Scan for the cell matching the given text and deliver its (x, y) coordinate at center. 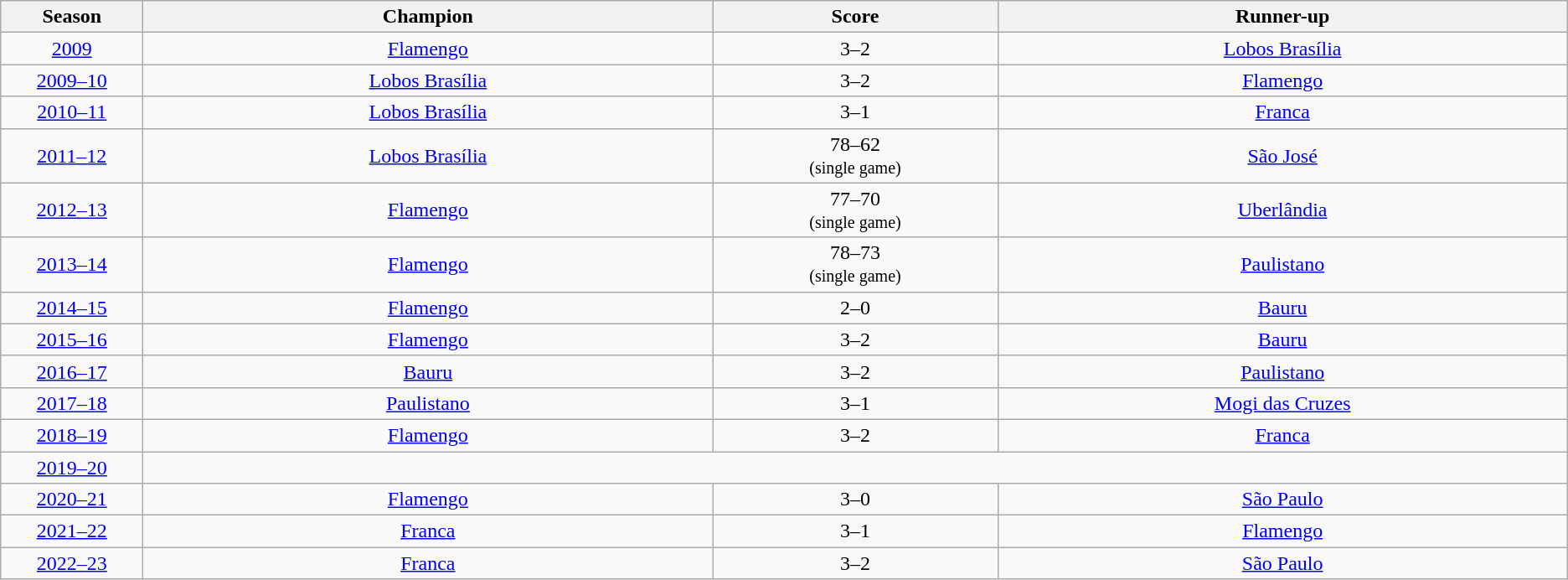
Champion (428, 17)
2011–12 (72, 156)
Season (72, 17)
78–62(single game) (855, 156)
2009 (72, 49)
Mogi das Cruzes (1282, 403)
2021–22 (72, 531)
2017–18 (72, 403)
2015–16 (72, 339)
2016–17 (72, 371)
3–0 (855, 500)
Uberlândia (1282, 210)
Score (855, 17)
Runner-up (1282, 17)
2018–19 (72, 435)
2022–23 (72, 563)
2009–10 (72, 80)
77–70(single game) (855, 210)
2013–14 (72, 265)
2019–20 (72, 467)
2020–21 (72, 500)
78–73(single game) (855, 265)
2012–13 (72, 210)
2010–11 (72, 112)
São José (1282, 156)
2–0 (855, 308)
2014–15 (72, 308)
